Scan for the cell matching the given text and deliver its [x, y] coordinate at center. 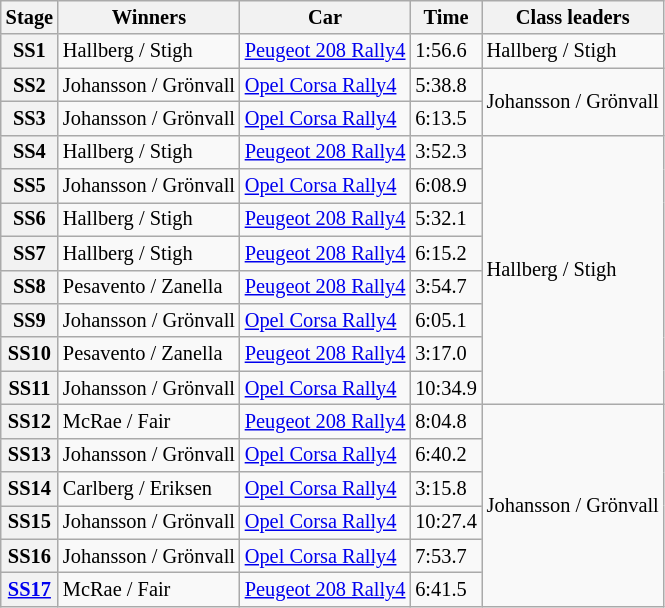
10:34.9 [446, 388]
SS17 [30, 589]
8:04.8 [446, 421]
Class leaders [573, 17]
SS5 [30, 186]
6:08.9 [446, 186]
6:40.2 [446, 455]
6:41.5 [446, 589]
SS3 [30, 118]
3:54.7 [446, 287]
3:15.8 [446, 489]
3:17.0 [446, 354]
6:05.1 [446, 320]
Winners [149, 17]
Time [446, 17]
1:56.6 [446, 51]
SS8 [30, 287]
5:32.1 [446, 219]
SS1 [30, 51]
SS11 [30, 388]
Stage [30, 17]
SS12 [30, 421]
SS16 [30, 556]
SS2 [30, 85]
10:27.4 [446, 522]
SS4 [30, 152]
6:13.5 [446, 118]
SS6 [30, 219]
6:15.2 [446, 253]
SS10 [30, 354]
SS13 [30, 455]
3:52.3 [446, 152]
Carlberg / Eriksen [149, 489]
5:38.8 [446, 85]
SS14 [30, 489]
SS9 [30, 320]
Car [326, 17]
7:53.7 [446, 556]
SS7 [30, 253]
SS15 [30, 522]
